Pinpoint the cell where the given text exists, returning its (x, y) midpoint coordinate. 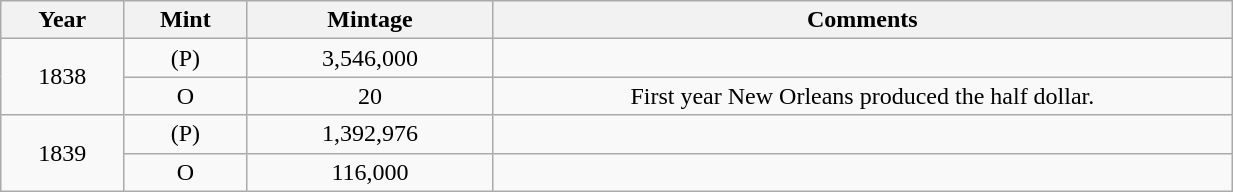
20 (370, 96)
Mint (186, 20)
1839 (62, 153)
Mintage (370, 20)
3,546,000 (370, 58)
First year New Orleans produced the half dollar. (862, 96)
Year (62, 20)
Comments (862, 20)
1,392,976 (370, 134)
1838 (62, 77)
116,000 (370, 172)
